Find where the given text appears and provide that cell's center as (x, y) coordinate. 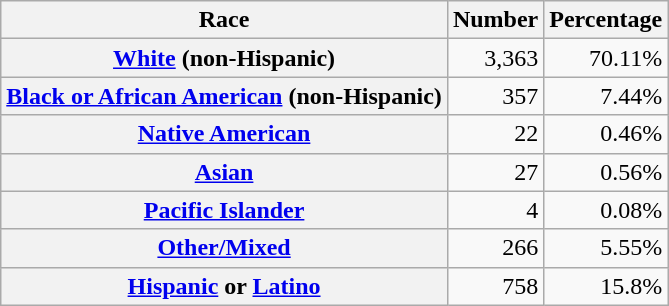
White (non-Hispanic) (224, 58)
Number (495, 20)
Hispanic or Latino (224, 286)
4 (495, 210)
357 (495, 96)
Asian (224, 172)
758 (495, 286)
Race (224, 20)
Black or African American (non-Hispanic) (224, 96)
70.11% (606, 58)
0.56% (606, 172)
3,363 (495, 58)
27 (495, 172)
5.55% (606, 248)
266 (495, 248)
Pacific Islander (224, 210)
15.8% (606, 286)
22 (495, 134)
Percentage (606, 20)
0.46% (606, 134)
7.44% (606, 96)
Other/Mixed (224, 248)
Native American (224, 134)
0.08% (606, 210)
